Provide the [x, y] coordinate of the cell's center where the given text is located.  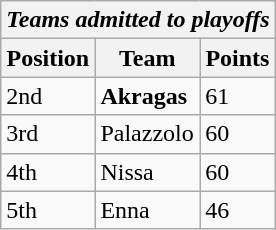
5th [48, 210]
Nissa [148, 172]
Palazzolo [148, 134]
Enna [148, 210]
Team [148, 58]
Teams admitted to playoffs [138, 20]
Points [238, 58]
Position [48, 58]
3rd [48, 134]
2nd [48, 96]
Akragas [148, 96]
61 [238, 96]
46 [238, 210]
4th [48, 172]
